Identify which cell holds the provided text, then report its (x, y) central coordinate. 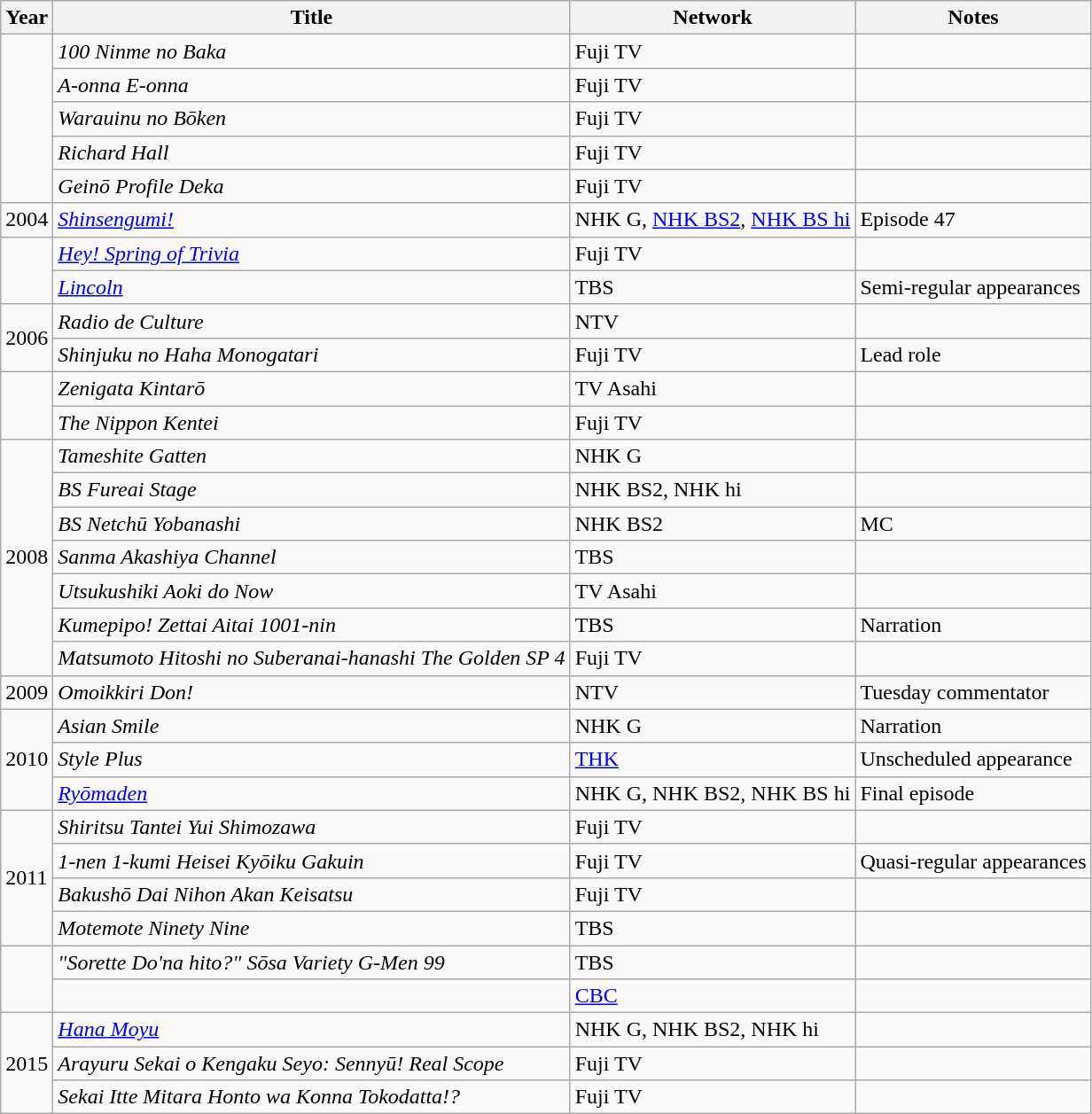
Sekai Itte Mitara Honto wa Konna Tokodatta!? (312, 1097)
2015 (27, 1063)
Kumepipo! Zettai Aitai 1001-nin (312, 625)
Ryōmaden (312, 793)
NHK G, NHK BS2, NHK hi (713, 1030)
Style Plus (312, 760)
1-nen 1-kumi Heisei Kyōiku Gakuin (312, 861)
Motemote Ninety Nine (312, 928)
Title (312, 18)
Zenigata Kintarō (312, 388)
2010 (27, 760)
"Sorette Do'na hito?" Sōsa Variety G-Men 99 (312, 962)
100 Ninme no Baka (312, 51)
Utsukushiki Aoki do Now (312, 591)
Warauinu no Bōken (312, 119)
Arayuru Sekai o Kengaku Seyo: Sennyū! Real Scope (312, 1063)
Quasi-regular appearances (973, 861)
Omoikkiri Don! (312, 692)
2008 (27, 557)
Tameshite Gatten (312, 456)
BS Netchū Yobanashi (312, 524)
Sanma Akashiya Channel (312, 557)
Shinsengumi! (312, 220)
2011 (27, 877)
2004 (27, 220)
Matsumoto Hitoshi no Suberanai-hanashi The Golden SP 4 (312, 658)
Episode 47 (973, 220)
Year (27, 18)
Bakushō Dai Nihon Akan Keisatsu (312, 894)
Tuesday commentator (973, 692)
Notes (973, 18)
NHK BS2, NHK hi (713, 490)
2006 (27, 338)
THK (713, 760)
Network (713, 18)
Richard Hall (312, 152)
Lead role (973, 354)
2009 (27, 692)
MC (973, 524)
Geinō Profile Deka (312, 186)
BS Fureai Stage (312, 490)
Unscheduled appearance (973, 760)
Hey! Spring of Trivia (312, 253)
CBC (713, 996)
Final episode (973, 793)
Radio de Culture (312, 321)
Shinjuku no Haha Monogatari (312, 354)
A-onna E-onna (312, 85)
The Nippon Kentei (312, 423)
Hana Moyu (312, 1030)
Asian Smile (312, 726)
Lincoln (312, 287)
Semi-regular appearances (973, 287)
NHK BS2 (713, 524)
Shiritsu Tantei Yui Shimozawa (312, 827)
